Extract the [X, Y] coordinate from the center of the cell holding the provided text.  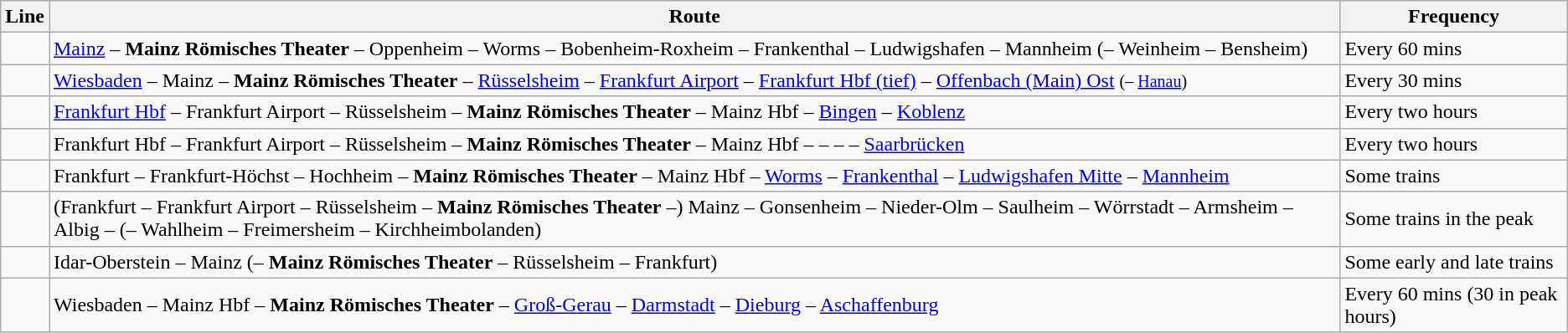
Frankfurt Hbf – Frankfurt Airport – Rüsselsheim – Mainz Römisches Theater – Mainz Hbf – – – – Saarbrücken [694, 144]
Mainz – Mainz Römisches Theater – Oppenheim – Worms – Bobenheim-Roxheim – Frankenthal – Ludwigshafen – Mannheim (– Weinheim – Bensheim) [694, 49]
Wiesbaden – Mainz – Mainz Römisches Theater – Rüsselsheim – Frankfurt Airport – Frankfurt Hbf (tief) – Offenbach (Main) Ost (– Hanau) [694, 80]
Wiesbaden – Mainz Hbf – Mainz Römisches Theater – Groß-Gerau – Darmstadt – Dieburg – Aschaffenburg [694, 305]
Some trains [1454, 176]
Line [25, 17]
Every 60 mins (30 in peak hours) [1454, 305]
Every 60 mins [1454, 49]
Frankfurt – Frankfurt-Höchst – Hochheim – Mainz Römisches Theater – Mainz Hbf – Worms – Frankenthal – Ludwigshafen Mitte – Mannheim [694, 176]
Idar-Oberstein – Mainz (– Mainz Römisches Theater – Rüsselsheim – Frankfurt) [694, 262]
Every 30 mins [1454, 80]
Route [694, 17]
Frequency [1454, 17]
Frankfurt Hbf – Frankfurt Airport – Rüsselsheim – Mainz Römisches Theater – Mainz Hbf – Bingen – Koblenz [694, 112]
Some early and late trains [1454, 262]
Some trains in the peak [1454, 219]
